Return the (x, y) coordinate for the center point of the cell that contains the specified text.  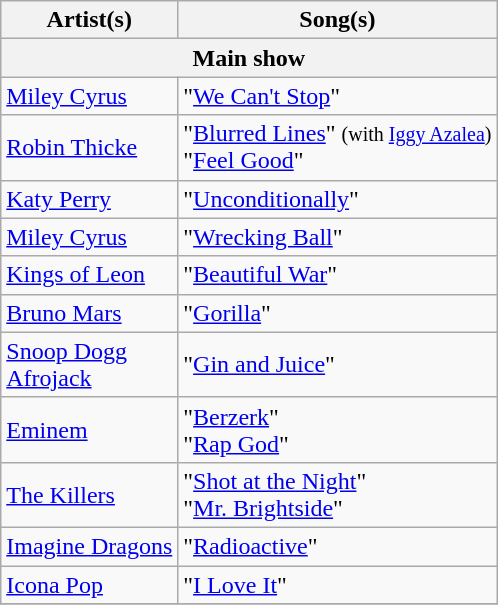
"Gin and Juice" (338, 364)
Song(s) (338, 20)
"I Love It" (338, 585)
"Gorilla" (338, 313)
Artist(s) (90, 20)
The Killers (90, 494)
"Radioactive" (338, 546)
Eminem (90, 430)
Katy Perry (90, 199)
"Beautiful War" (338, 275)
"Wrecking Ball" (338, 237)
Bruno Mars (90, 313)
"Unconditionally" (338, 199)
"Blurred Lines" (with Iggy Azalea)"Feel Good" (338, 148)
Robin Thicke (90, 148)
Imagine Dragons (90, 546)
"Berzerk""Rap God" (338, 430)
Main show (249, 58)
"Shot at the Night""Mr. Brightside" (338, 494)
Icona Pop (90, 585)
Kings of Leon (90, 275)
Snoop DoggAfrojack (90, 364)
"We Can't Stop" (338, 96)
